Find where the given text appears and provide that cell's center as (X, Y) coordinate. 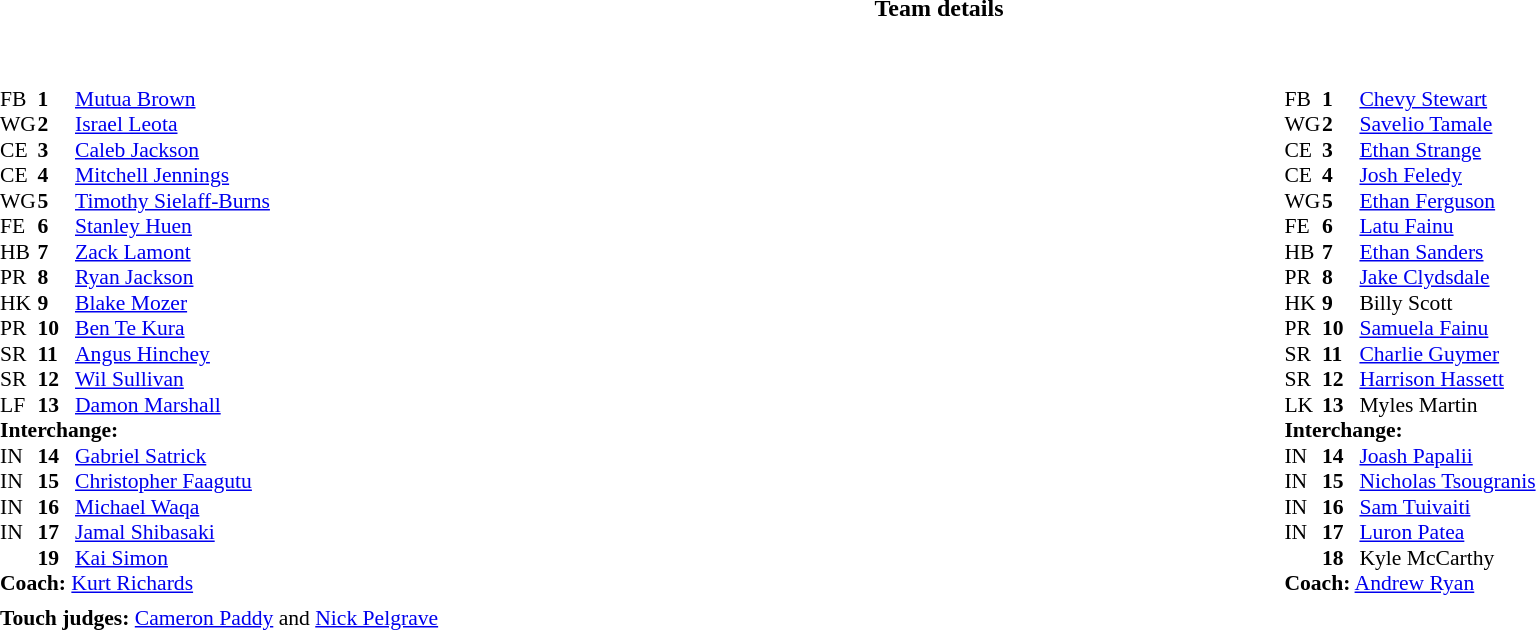
Kyle McCarthy (1447, 558)
Timothy Sielaff-Burns (172, 201)
Chevy Stewart (1447, 99)
Stanley Huen (172, 227)
Nicholas Tsougranis (1447, 481)
Josh Feledy (1447, 175)
Gabriel Satrick (172, 456)
Coach: Andrew Ryan (1410, 583)
18 (1341, 558)
Coach: Kurt Richards (135, 583)
Angus Hinchey (172, 354)
Harrison Hassett (1447, 379)
LF (19, 405)
Michael Waqa (172, 507)
Zack Lamont (172, 252)
Ethan Sanders (1447, 252)
Jake Clydsdale (1447, 277)
Savelio Tamale (1447, 125)
Mitchell Jennings (172, 175)
Wil Sullivan (172, 379)
Mutua Brown (172, 99)
Damon Marshall (172, 405)
Kai Simon (172, 558)
Jamal Shibasaki (172, 533)
Caleb Jackson (172, 150)
Blake Mozer (172, 303)
Samuela Fainu (1447, 329)
LK (1303, 405)
Sam Tuivaiti (1447, 507)
Myles Martin (1447, 405)
Luron Patea (1447, 533)
19 (57, 558)
Joash Papalii (1447, 456)
Charlie Guymer (1447, 354)
Ethan Ferguson (1447, 201)
Ethan Strange (1447, 150)
Billy Scott (1447, 303)
Latu Fainu (1447, 227)
Israel Leota (172, 125)
Christopher Faagutu (172, 481)
Ben Te Kura (172, 329)
Ryan Jackson (172, 277)
